Search for the cell housing the specified text and yield its [X, Y] center coordinate. 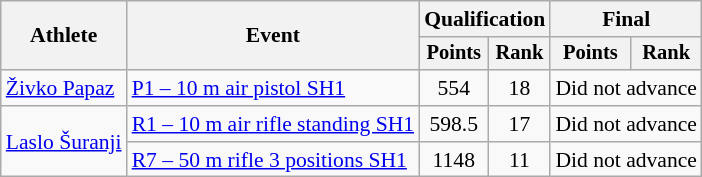
P1 – 10 m air pistol SH1 [274, 88]
17 [519, 124]
R1 – 10 m air rifle standing SH1 [274, 124]
Final [626, 19]
Athlete [64, 36]
598.5 [454, 124]
Qualification [484, 19]
554 [454, 88]
Event [274, 36]
Laslo Šuranji [64, 142]
18 [519, 88]
Živko Papaz [64, 88]
